Identify which cell holds the provided text, then report its (x, y) central coordinate. 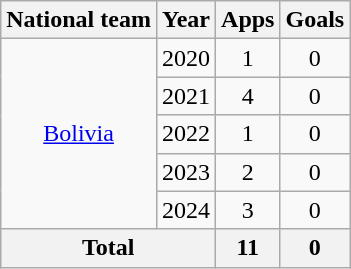
3 (248, 210)
Apps (248, 20)
2024 (186, 210)
Goals (315, 20)
Bolivia (79, 134)
2021 (186, 96)
11 (248, 248)
2 (248, 172)
2022 (186, 134)
Year (186, 20)
National team (79, 20)
2020 (186, 58)
Total (108, 248)
2023 (186, 172)
4 (248, 96)
